Detect which cell encompasses the target text, then output its (x, y) center coordinate. 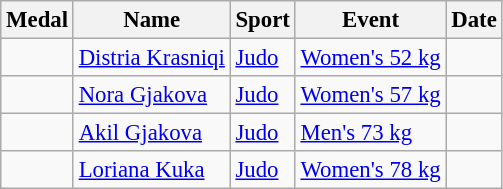
Men's 73 kg (370, 133)
Date (474, 20)
Women's 78 kg (370, 170)
Name (152, 20)
Event (370, 20)
Sport (262, 20)
Distria Krasniqi (152, 58)
Akil Gjakova (152, 133)
Nora Gjakova (152, 95)
Medal (38, 20)
Women's 57 kg (370, 95)
Loriana Kuka (152, 170)
Women's 52 kg (370, 58)
